Locate the cell with the specified text and output its [X, Y] center coordinate. 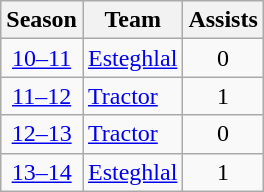
Season [42, 20]
Team [132, 20]
13–14 [42, 172]
11–12 [42, 96]
Assists [223, 20]
10–11 [42, 58]
12–13 [42, 134]
